Return (x, y) of the center of cell containing provided text 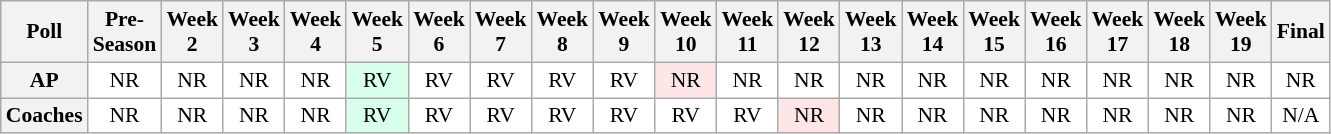
Week15 (994, 32)
Week17 (1118, 32)
Week3 (254, 32)
Week13 (871, 32)
Week9 (624, 32)
Week12 (809, 32)
Pre-Season (125, 32)
Week7 (501, 32)
Week19 (1241, 32)
AP (44, 80)
Week6 (439, 32)
Week10 (686, 32)
Week8 (562, 32)
Poll (44, 32)
Coaches (44, 116)
Week16 (1056, 32)
Week11 (748, 32)
Week14 (933, 32)
Week5 (377, 32)
Week18 (1179, 32)
N/A (1301, 116)
Week4 (316, 32)
Week2 (192, 32)
Final (1301, 32)
